Detect which cell encompasses the target text, then output its (x, y) center coordinate. 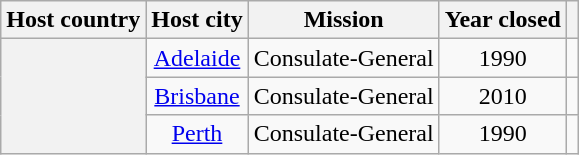
Host city (197, 20)
Adelaide (197, 58)
Brisbane (197, 96)
2010 (502, 96)
Host country (74, 20)
Perth (197, 134)
Mission (344, 20)
Year closed (502, 20)
